Extract the (X, Y) coordinate from the center of the cell holding the provided text.  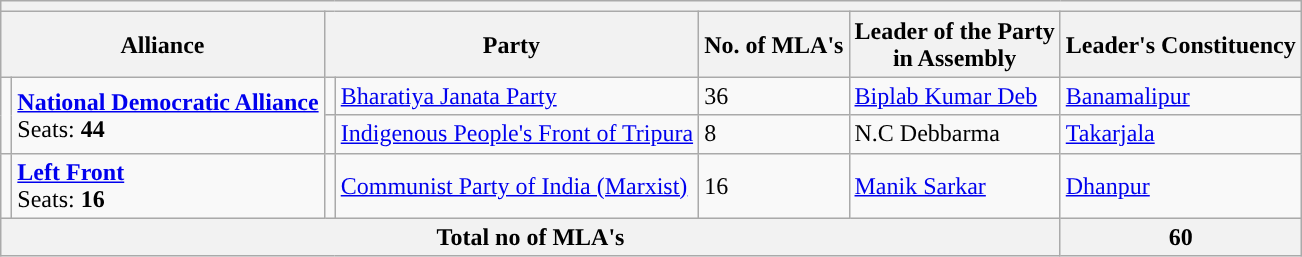
N.C Debbarma (954, 134)
Leader of the Partyin Assembly (954, 44)
Alliance (162, 44)
Biplab Kumar Deb (954, 96)
Dhanpur (1180, 186)
No. of MLA's (774, 44)
National Democratic AllianceSeats: 44 (168, 115)
16 (774, 186)
Left FrontSeats: 16 (168, 186)
Indigenous People's Front of Tripura (516, 134)
60 (1180, 237)
Banamalipur (1180, 96)
Manik Sarkar (954, 186)
Bharatiya Janata Party (516, 96)
36 (774, 96)
Leader's Constituency (1180, 44)
Total no of MLA's (530, 237)
Communist Party of India (Marxist) (516, 186)
8 (774, 134)
Takarjala (1180, 134)
Party (511, 44)
